Detect which cell encompasses the target text, then output its (x, y) center coordinate. 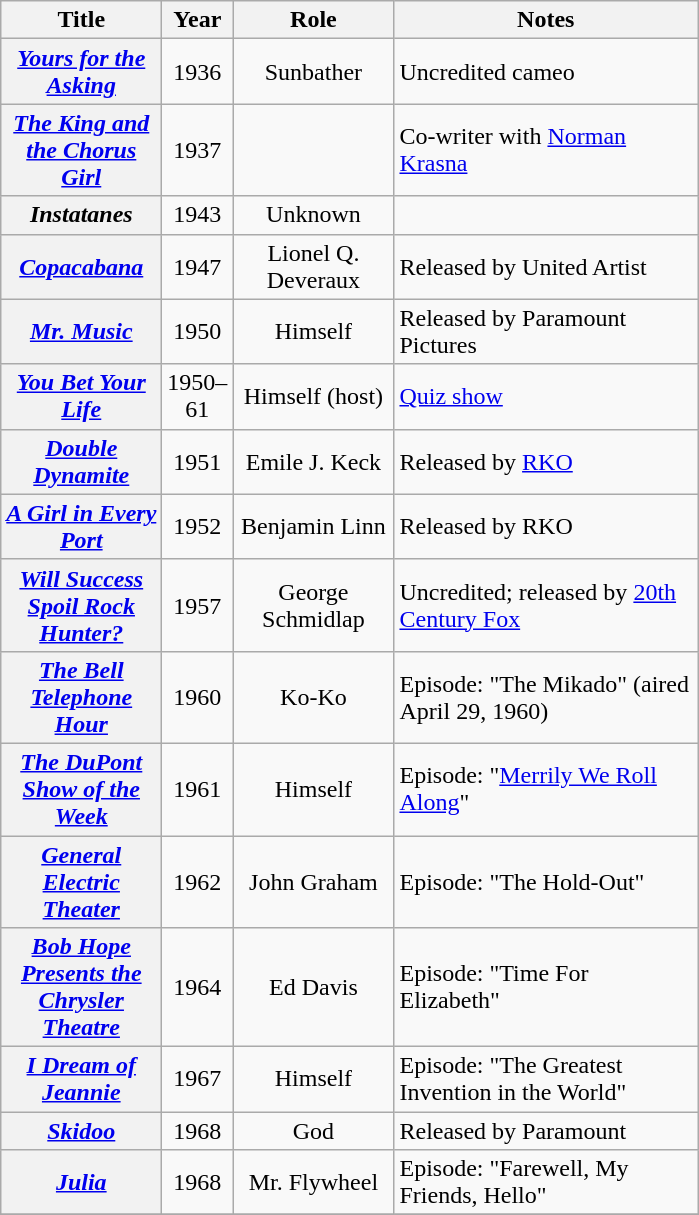
Released by Paramount (546, 1131)
Episode: "The Mikado" (aired April 29, 1960) (546, 697)
I Dream of Jeannie (82, 1080)
Episode: "Time For Elizabeth" (546, 988)
Emile J. Keck (314, 462)
Notes (546, 20)
1962 (198, 882)
Mr. Flywheel (314, 1182)
Double Dynamite (82, 462)
Released by United Artist (546, 266)
The DuPont Show of the Week (82, 789)
1950 (198, 332)
1936 (198, 72)
1964 (198, 988)
1947 (198, 266)
1937 (198, 150)
A Girl in Every Port (82, 526)
Instatanes (82, 215)
Benjamin Linn (314, 526)
Episode: "Merrily We Roll Along" (546, 789)
Quiz show (546, 396)
Mr. Music (82, 332)
Copacabana (82, 266)
1950–61 (198, 396)
Uncredited; released by 20th Century Fox (546, 605)
Yours for the Asking (82, 72)
Ko-Ko (314, 697)
Role (314, 20)
Episode: "The Greatest Invention in the World" (546, 1080)
John Graham (314, 882)
Episode: "Farewell, My Friends, Hello" (546, 1182)
Title (82, 20)
Ed Davis (314, 988)
Sunbather (314, 72)
God (314, 1131)
Lionel Q. Deveraux (314, 266)
Uncredited cameo (546, 72)
The Bell Telephone Hour (82, 697)
Co-writer with Norman Krasna (546, 150)
1961 (198, 789)
1967 (198, 1080)
1960 (198, 697)
1951 (198, 462)
Unknown (314, 215)
Year (198, 20)
Julia (82, 1182)
General Electric Theater (82, 882)
1943 (198, 215)
1952 (198, 526)
Episode: "The Hold-Out" (546, 882)
Bob Hope Presents the Chrysler Theatre (82, 988)
Himself (host) (314, 396)
1957 (198, 605)
Skidoo (82, 1131)
George Schmidlap (314, 605)
The King and the Chorus Girl (82, 150)
Will Success Spoil Rock Hunter? (82, 605)
You Bet Your Life (82, 396)
Released by Paramount Pictures (546, 332)
